Pinpoint the cell where the given text exists, returning its [X, Y] midpoint coordinate. 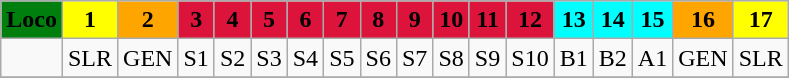
2 [148, 20]
8 [378, 20]
S4 [305, 58]
16 [703, 20]
S1 [196, 58]
14 [612, 20]
11 [487, 20]
A1 [652, 58]
S9 [487, 58]
S3 [269, 58]
5 [269, 20]
13 [574, 20]
S2 [232, 58]
S5 [342, 58]
4 [232, 20]
9 [414, 20]
S7 [414, 58]
1 [90, 20]
S10 [530, 58]
Loco [32, 20]
S6 [378, 58]
17 [760, 20]
B2 [612, 58]
B1 [574, 58]
S8 [451, 58]
15 [652, 20]
12 [530, 20]
7 [342, 20]
10 [451, 20]
6 [305, 20]
3 [196, 20]
